Pinpoint the cell where the given text exists, returning its (X, Y) midpoint coordinate. 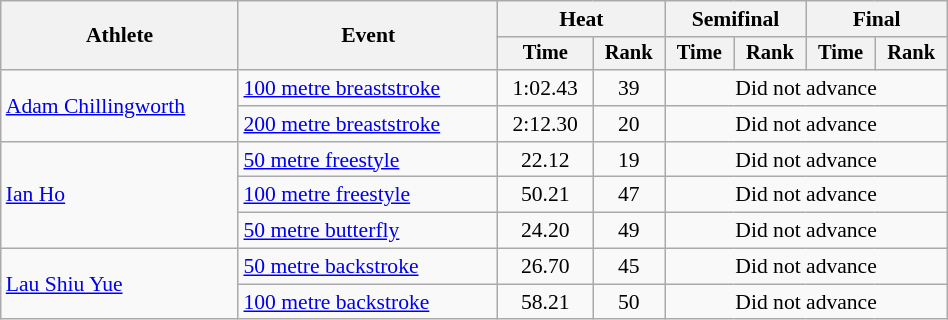
Semifinal (736, 19)
39 (629, 88)
100 metre freestyle (368, 195)
50 (629, 302)
50 metre freestyle (368, 160)
2:12.30 (546, 124)
Final (876, 19)
200 metre breaststroke (368, 124)
Lau Shiu Yue (120, 284)
Ian Ho (120, 196)
100 metre breaststroke (368, 88)
50.21 (546, 195)
58.21 (546, 302)
Adam Chillingworth (120, 106)
100 metre backstroke (368, 302)
Event (368, 36)
49 (629, 231)
20 (629, 124)
19 (629, 160)
50 metre backstroke (368, 267)
Heat (582, 19)
24.20 (546, 231)
45 (629, 267)
Athlete (120, 36)
1:02.43 (546, 88)
47 (629, 195)
22.12 (546, 160)
26.70 (546, 267)
50 metre butterfly (368, 231)
